Detect which cell encompasses the target text, then output its [x, y] center coordinate. 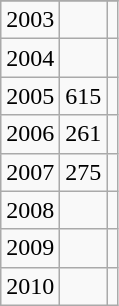
2010 [30, 286]
2003 [30, 20]
2009 [30, 248]
2006 [30, 134]
615 [84, 96]
2005 [30, 96]
2008 [30, 210]
2007 [30, 172]
275 [84, 172]
261 [84, 134]
2004 [30, 58]
